Locate the cell with the specified text and output its (x, y) center coordinate. 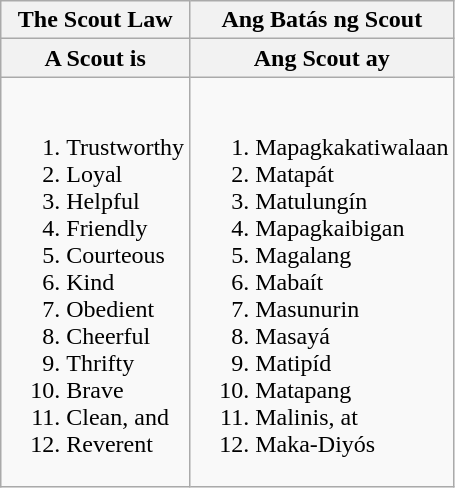
Ang Batás ng Scout (322, 20)
A Scout is (96, 58)
TrustworthyLoyalHelpfulFriendlyCourteousKindObedientCheerfulThriftyBraveClean, andReverent (96, 282)
Ang Scout ay (322, 58)
MapagkakatiwalaanMatapátMatulungínMapagkaibiganMagalangMabaítMasunurinMasayáMatipídMatapangMalinis, atMaka-Diyós (322, 282)
The Scout Law (96, 20)
